Return (x, y) of the center of cell containing provided text 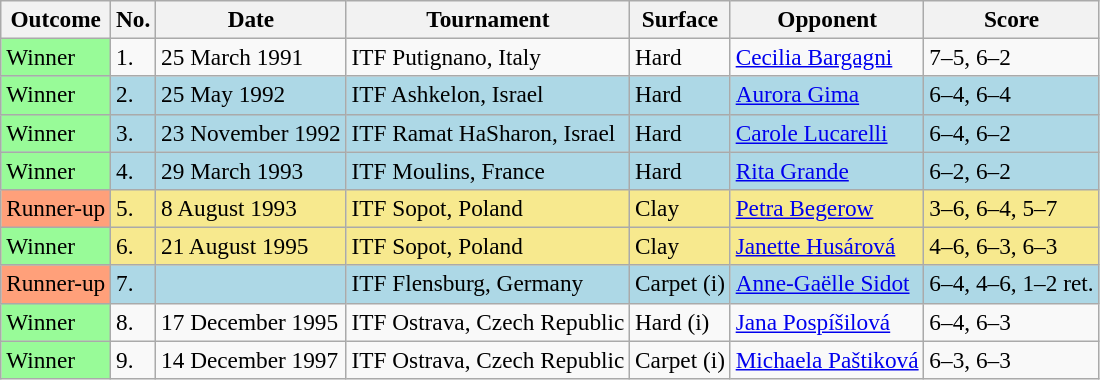
Hard (i) (680, 322)
Petra Begerow (827, 208)
ITF Flensburg, Germany (488, 284)
6–4, 6–3 (1012, 322)
8. (134, 322)
3. (134, 133)
4–6, 6–3, 6–3 (1012, 246)
7. (134, 284)
1. (134, 57)
Carole Lucarelli (827, 133)
Opponent (827, 19)
25 May 1992 (251, 95)
14 December 1997 (251, 359)
Outcome (56, 19)
2. (134, 95)
6–2, 6–2 (1012, 170)
Surface (680, 19)
8 August 1993 (251, 208)
Score (1012, 19)
Tournament (488, 19)
4. (134, 170)
ITF Ashkelon, Israel (488, 95)
6–3, 6–3 (1012, 359)
23 November 1992 (251, 133)
Janette Husárová (827, 246)
ITF Moulins, France (488, 170)
5. (134, 208)
7–5, 6–2 (1012, 57)
9. (134, 359)
Rita Grande (827, 170)
Anne-Gaëlle Sidot (827, 284)
29 March 1993 (251, 170)
6–4, 4–6, 1–2 ret. (1012, 284)
Jana Pospíšilová (827, 322)
Cecilia Bargagni (827, 57)
Michaela Paštiková (827, 359)
6. (134, 246)
6–4, 6–2 (1012, 133)
No. (134, 19)
25 March 1991 (251, 57)
Date (251, 19)
3–6, 6–4, 5–7 (1012, 208)
Aurora Gima (827, 95)
21 August 1995 (251, 246)
ITF Putignano, Italy (488, 57)
17 December 1995 (251, 322)
ITF Ramat HaSharon, Israel (488, 133)
6–4, 6–4 (1012, 95)
